Scan for the cell matching the given text and deliver its (x, y) coordinate at center. 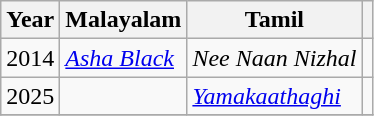
Malayalam (124, 20)
Asha Black (124, 58)
Nee Naan Nizhal (274, 58)
2025 (30, 96)
2014 (30, 58)
Yamakaathaghi (274, 96)
Tamil (274, 20)
Year (30, 20)
